Provide the [x, y] coordinate of the cell's center where the given text is located.  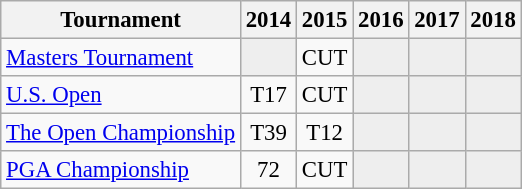
2017 [437, 20]
Tournament [121, 20]
The Open Championship [121, 133]
T39 [268, 133]
72 [268, 170]
2015 [325, 20]
PGA Championship [121, 170]
2014 [268, 20]
2018 [493, 20]
T17 [268, 95]
T12 [325, 133]
Masters Tournament [121, 58]
2016 [381, 20]
U.S. Open [121, 95]
